For the text-containing cell, return its midpoint in (x, y) coordinate format. 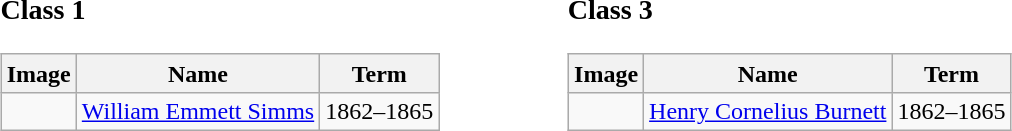
William Emmett Simms (198, 111)
Henry Cornelius Burnett (768, 111)
